Provide the [x, y] coordinate of the cell's center where the given text is located.  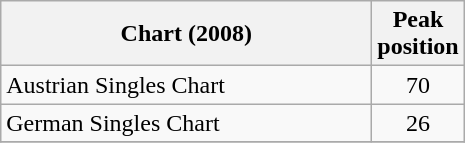
70 [418, 85]
Peakposition [418, 34]
26 [418, 123]
German Singles Chart [186, 123]
Chart (2008) [186, 34]
Austrian Singles Chart [186, 85]
